Output the [x, y] coordinate of the center of the cell containing the given text.  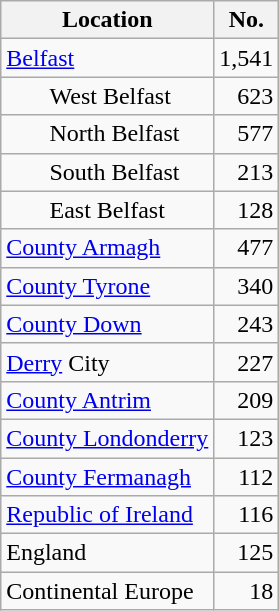
South Belfast [108, 172]
County Armagh [108, 248]
213 [246, 172]
West Belfast [108, 96]
209 [246, 400]
1,541 [246, 58]
340 [246, 286]
577 [246, 134]
128 [246, 210]
227 [246, 362]
England [108, 553]
Location [108, 20]
County Fermanagh [108, 477]
477 [246, 248]
County Tyrone [108, 286]
No. [246, 20]
243 [246, 324]
125 [246, 553]
116 [246, 515]
North Belfast [108, 134]
112 [246, 477]
Belfast [108, 58]
623 [246, 96]
County Down [108, 324]
Republic of Ireland [108, 515]
County Londonderry [108, 438]
Derry City [108, 362]
18 [246, 591]
County Antrim [108, 400]
East Belfast [108, 210]
Continental Europe [108, 591]
123 [246, 438]
